For the text-containing cell, return its midpoint in (X, Y) coordinate format. 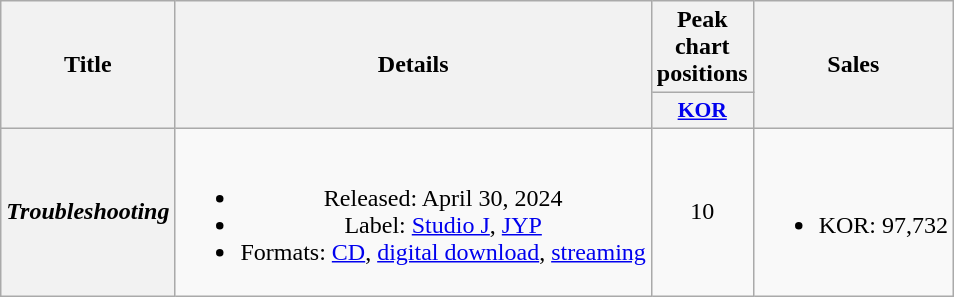
Troubleshooting (88, 212)
Details (413, 65)
10 (702, 212)
Released: April 30, 2024Label: Studio J, JYPFormats: CD, digital download, streaming (413, 212)
KOR: 97,732 (853, 212)
Peak chart positions (702, 47)
Title (88, 65)
KOR (702, 111)
Sales (853, 65)
